Identify which cell holds the provided text, then report its [X, Y] central coordinate. 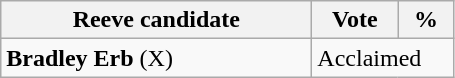
Bradley Erb (X) [156, 58]
Vote [355, 20]
Acclaimed [383, 58]
% [426, 20]
Reeve candidate [156, 20]
